Extract the (X, Y) coordinate from the center of the cell holding the provided text.  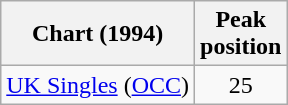
Peakposition (241, 34)
25 (241, 85)
UK Singles (OCC) (98, 85)
Chart (1994) (98, 34)
